Pinpoint the cell where the given text exists, returning its (X, Y) midpoint coordinate. 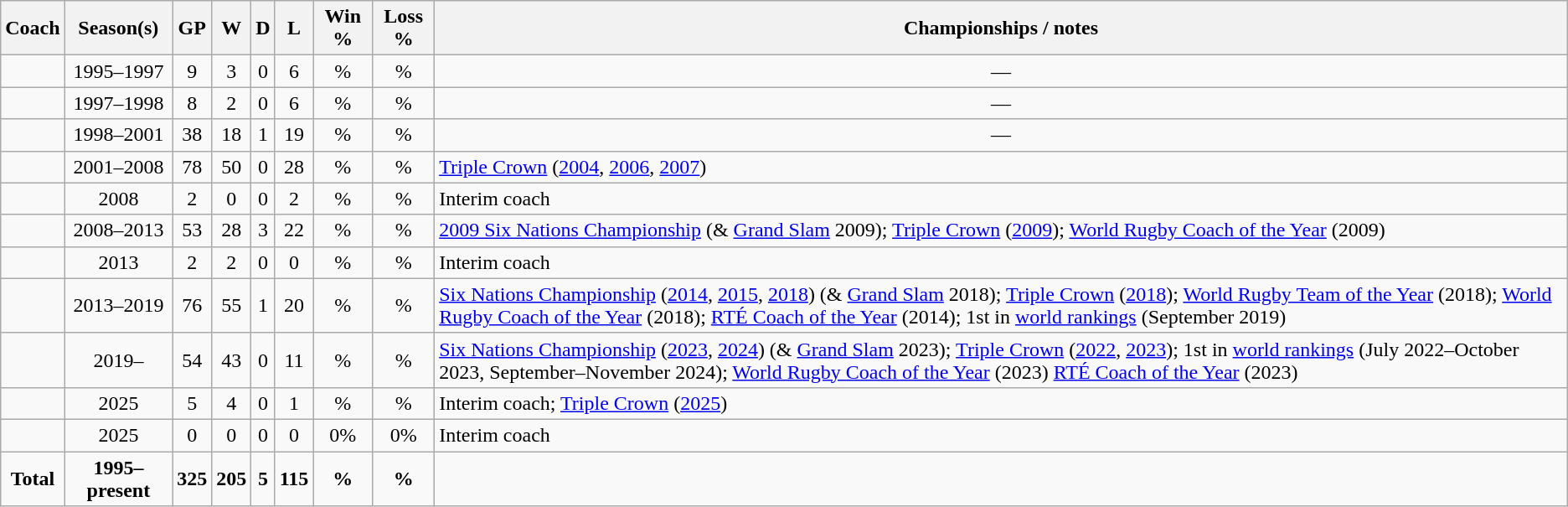
1998–2001 (118, 135)
W (231, 28)
Triple Crown (2004, 2006, 2007) (1002, 167)
78 (193, 167)
1995–present (118, 478)
115 (294, 478)
19 (294, 135)
GP (193, 28)
76 (193, 305)
Interim coach; Triple Crown (2025) (1002, 403)
1995–1997 (118, 71)
Total (33, 478)
50 (231, 167)
2019– (118, 360)
55 (231, 305)
2008–2013 (118, 230)
4 (231, 403)
22 (294, 230)
2013 (118, 262)
2008 (118, 199)
18 (231, 135)
38 (193, 135)
Season(s) (118, 28)
325 (193, 478)
2001–2008 (118, 167)
Championships / notes (1002, 28)
205 (231, 478)
53 (193, 230)
2013–2019 (118, 305)
Win % (343, 28)
9 (193, 71)
2009 Six Nations Championship (& Grand Slam 2009); Triple Crown (2009); World Rugby Coach of the Year (2009) (1002, 230)
Loss % (404, 28)
Coach (33, 28)
54 (193, 360)
L (294, 28)
43 (231, 360)
11 (294, 360)
20 (294, 305)
D (263, 28)
1997–1998 (118, 103)
8 (193, 103)
